Scan for the cell matching the given text and deliver its [x, y] coordinate at center. 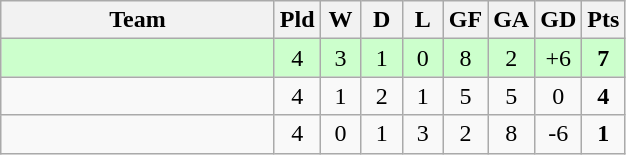
-6 [558, 134]
Pld [297, 20]
GF [465, 20]
GA [512, 20]
7 [604, 58]
W [340, 20]
Team [138, 20]
D [382, 20]
GD [558, 20]
Pts [604, 20]
+6 [558, 58]
L [422, 20]
